Extract the (X, Y) coordinate from the center of the cell holding the provided text.  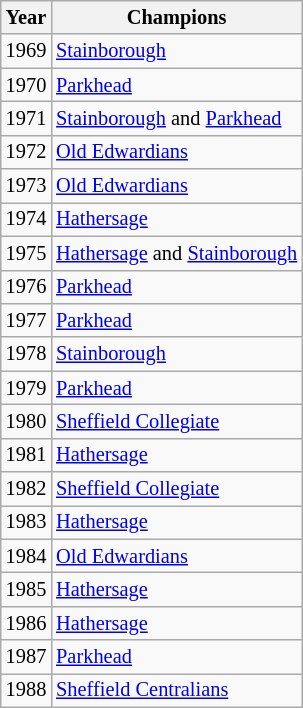
Champions (176, 17)
Year (26, 17)
1970 (26, 85)
1975 (26, 253)
Stainborough and Parkhead (176, 118)
1973 (26, 186)
Hathersage and Stainborough (176, 253)
1978 (26, 354)
1976 (26, 287)
1974 (26, 219)
1981 (26, 455)
1971 (26, 118)
1979 (26, 388)
1985 (26, 589)
1987 (26, 657)
1972 (26, 152)
1977 (26, 320)
1980 (26, 421)
1983 (26, 522)
1982 (26, 489)
1986 (26, 623)
1969 (26, 51)
Sheffield Centralians (176, 690)
1984 (26, 556)
1988 (26, 690)
